Capture the cell that displays the provided text and extract its (X, Y) central coordinate. 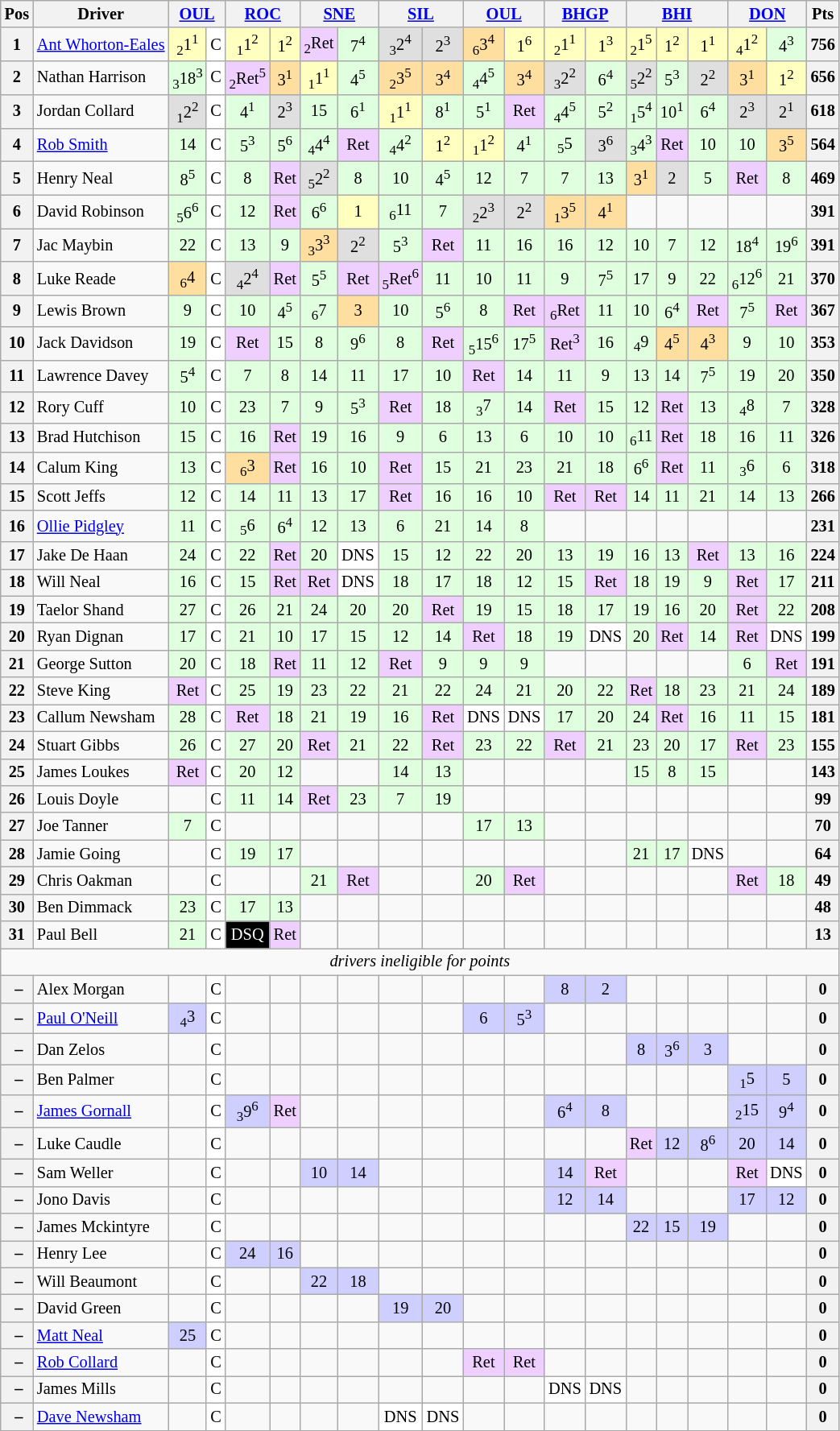
189 (823, 691)
Luke Caudle (101, 1144)
51 (483, 111)
James Gornall (101, 1111)
BHI (677, 14)
223 (483, 212)
63 (248, 467)
Dan Zelos (101, 1050)
Lawrence Davey (101, 375)
35 (786, 145)
566 (187, 212)
Driver (101, 14)
Joe Tanner (101, 826)
54 (187, 375)
DON (768, 14)
86 (708, 1144)
67 (319, 311)
324 (401, 44)
618 (823, 111)
196 (786, 245)
Ant Whorton-Eales (101, 44)
181 (823, 718)
SNE (340, 14)
6126 (747, 279)
6Ret (565, 311)
74 (358, 44)
Jordan Collard (101, 111)
367 (823, 311)
Brad Hutchison (101, 437)
81 (443, 111)
442 (401, 145)
343 (641, 145)
52 (606, 111)
224 (823, 555)
564 (823, 145)
Henry Neal (101, 178)
5156 (483, 343)
184 (747, 245)
155 (823, 745)
BHGP (585, 14)
4 (17, 145)
94 (786, 1111)
Nathan Harrison (101, 78)
3183 (187, 78)
101 (672, 111)
Will Neal (101, 582)
37 (483, 407)
322 (565, 78)
Jac Maybin (101, 245)
266 (823, 497)
2Ret (319, 44)
231 (823, 525)
135 (565, 212)
Scott Jeffs (101, 497)
656 (823, 78)
Callum Newsham (101, 718)
Ret3 (565, 343)
Louis Doyle (101, 799)
Lewis Brown (101, 311)
Rory Cuff (101, 407)
Luke Reade (101, 279)
Taelor Shand (101, 610)
Dave Newsham (101, 1417)
122 (187, 111)
Ryan Dignan (101, 636)
412 (747, 44)
70 (823, 826)
318 (823, 467)
Henry Lee (101, 1254)
99 (823, 799)
Jack Davidson (101, 343)
353 (823, 343)
Pos (17, 14)
Will Beaumont (101, 1281)
David Robinson (101, 212)
154 (641, 111)
469 (823, 178)
Chris Oakman (101, 880)
SIL (420, 14)
326 (823, 437)
235 (401, 78)
Ben Palmer (101, 1079)
Stuart Gibbs (101, 745)
drivers ineligible for points (420, 962)
350 (823, 375)
Rob Smith (101, 145)
756 (823, 44)
424 (248, 279)
444 (319, 145)
Matt Neal (101, 1335)
Ben Dimmack (101, 908)
Paul Bell (101, 935)
634 (483, 44)
Jamie Going (101, 854)
David Green (101, 1309)
208 (823, 610)
James Mckintyre (101, 1227)
James Loukes (101, 772)
175 (524, 343)
30 (17, 908)
61 (358, 111)
Jono Davis (101, 1200)
143 (823, 772)
Paul O'Neill (101, 1018)
2Ret5 (248, 78)
Jake De Haan (101, 555)
ROC (263, 14)
396 (248, 1111)
96 (358, 343)
James Mills (101, 1389)
Steve King (101, 691)
Calum King (101, 467)
Pts (823, 14)
199 (823, 636)
191 (823, 664)
Ollie Pidgley (101, 525)
Rob Collard (101, 1363)
George Sutton (101, 664)
85 (187, 178)
328 (823, 407)
Sam Weller (101, 1173)
333 (319, 245)
DSQ (248, 935)
29 (17, 880)
5Ret6 (401, 279)
Alex Morgan (101, 989)
370 (823, 279)
